Search for the cell housing the specified text and yield its (X, Y) center coordinate. 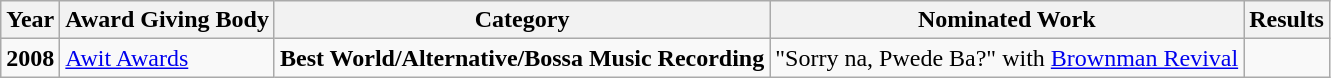
Best World/Alternative/Bossa Music Recording (522, 58)
Year (30, 20)
Nominated Work (1007, 20)
Results (1287, 20)
Awit Awards (168, 58)
2008 (30, 58)
Category (522, 20)
Award Giving Body (168, 20)
"Sorry na, Pwede Ba?" with Brownman Revival (1007, 58)
